Return (X, Y) of the center of cell containing provided text 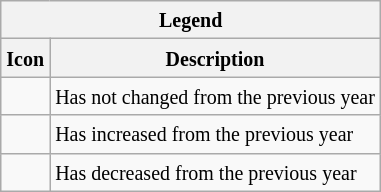
Icon (26, 58)
Legend (191, 20)
Has decreased from the previous year (216, 172)
Description (216, 58)
Has increased from the previous year (216, 134)
Has not changed from the previous year (216, 96)
